Capture the cell that displays the provided text and extract its [x, y] central coordinate. 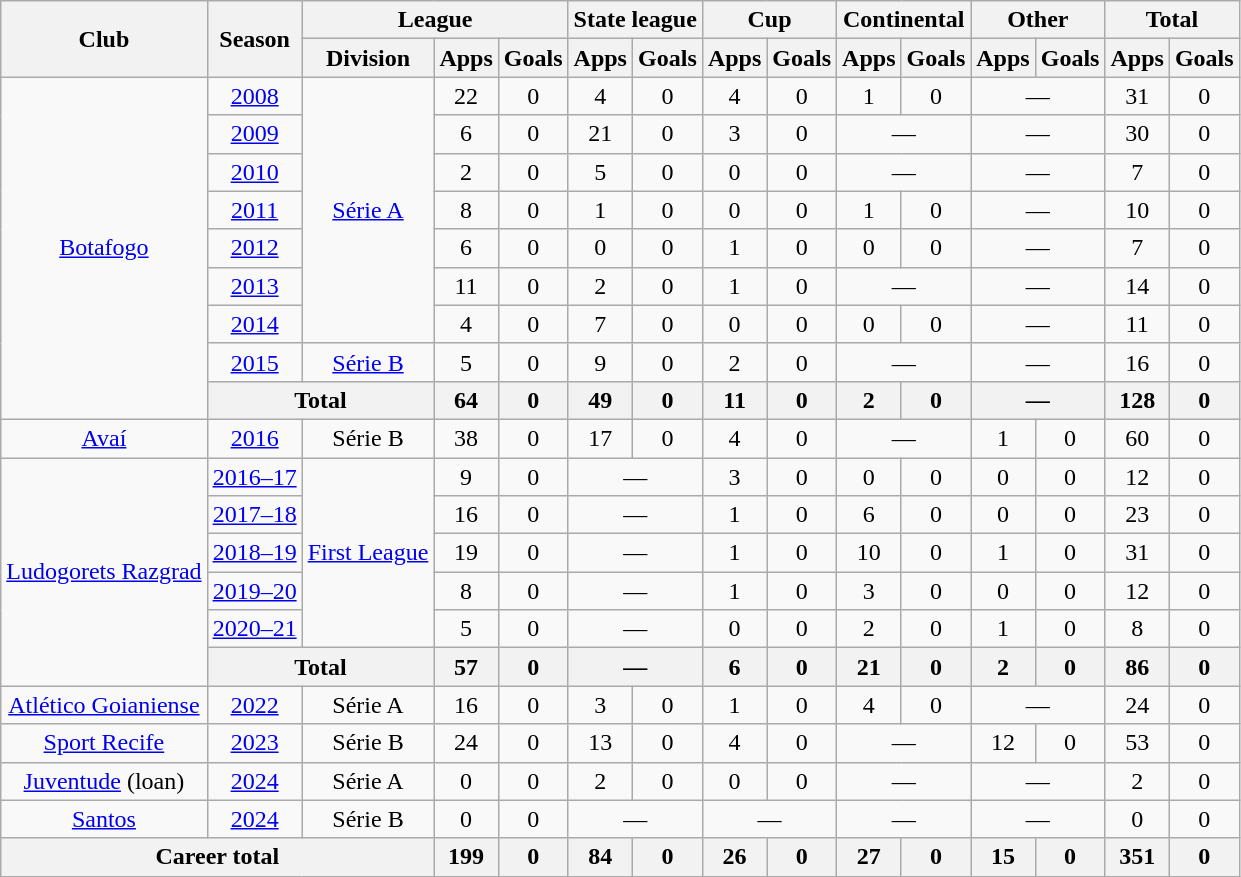
Santos [104, 819]
Botafogo [104, 248]
Atlético Goianiense [104, 705]
2010 [254, 172]
2009 [254, 134]
38 [466, 438]
49 [600, 400]
27 [869, 857]
60 [1137, 438]
Club [104, 39]
2017–18 [254, 515]
Juventude (loan) [104, 781]
Other [1038, 20]
2011 [254, 210]
State league [635, 20]
2016 [254, 438]
19 [466, 553]
2008 [254, 96]
Division [368, 58]
Season [254, 39]
86 [1137, 667]
23 [1137, 515]
League [435, 20]
15 [1003, 857]
64 [466, 400]
30 [1137, 134]
22 [466, 96]
2023 [254, 743]
Career total [218, 857]
84 [600, 857]
Sport Recife [104, 743]
351 [1137, 857]
Cup [769, 20]
57 [466, 667]
2015 [254, 362]
2022 [254, 705]
128 [1137, 400]
2012 [254, 248]
2019–20 [254, 591]
First League [368, 553]
Ludogorets Razgrad [104, 572]
2020–21 [254, 629]
Avaí [104, 438]
2016–17 [254, 477]
53 [1137, 743]
199 [466, 857]
14 [1137, 286]
26 [734, 857]
2014 [254, 324]
13 [600, 743]
2013 [254, 286]
17 [600, 438]
Continental [904, 20]
2018–19 [254, 553]
